For the text-containing cell, return its midpoint in [x, y] coordinate format. 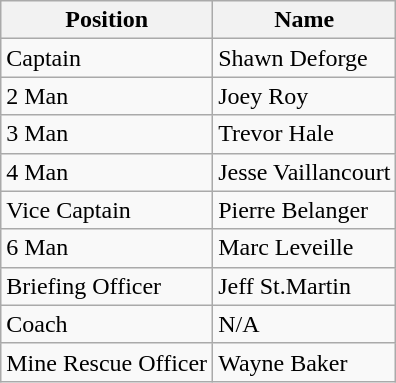
Position [107, 20]
Mine Rescue Officer [107, 362]
Shawn Deforge [304, 58]
Trevor Hale [304, 134]
2 Man [107, 96]
Jeff St.Martin [304, 286]
Briefing Officer [107, 286]
Captain [107, 58]
4 Man [107, 172]
Name [304, 20]
Pierre Belanger [304, 210]
Jesse Vaillancourt [304, 172]
Joey Roy [304, 96]
Coach [107, 324]
N/A [304, 324]
6 Man [107, 248]
Marc Leveille [304, 248]
3 Man [107, 134]
Wayne Baker [304, 362]
Vice Captain [107, 210]
